Scan for the cell matching the given text and deliver its (x, y) coordinate at center. 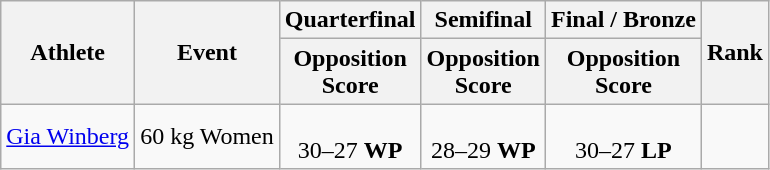
30–27 WP (350, 136)
Semifinal (483, 20)
Athlete (68, 52)
Final / Bronze (623, 20)
Gia Winberg (68, 136)
30–27 LP (623, 136)
60 kg Women (208, 136)
Event (208, 52)
28–29 WP (483, 136)
Rank (734, 52)
Quarterfinal (350, 20)
